Output the (x, y) coordinate of the center of the cell containing the given text.  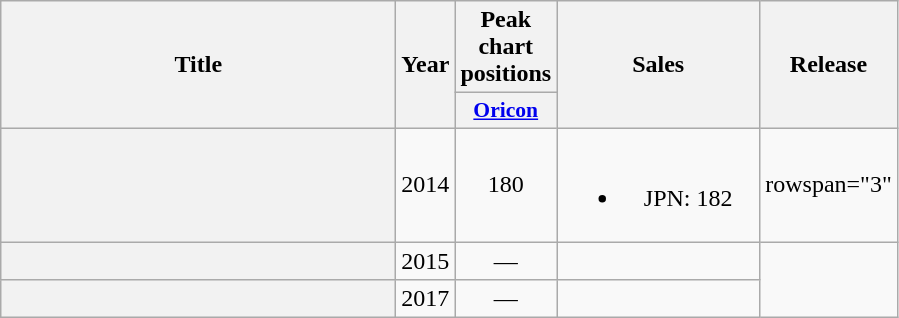
rowspan="3" (829, 184)
Title (198, 65)
Release (829, 65)
180 (506, 184)
JPN: 182 (658, 184)
2014 (426, 184)
2015 (426, 261)
Peak chart positions (506, 47)
Year (426, 65)
2017 (426, 299)
Sales (658, 65)
Oricon (506, 111)
